Extract the (X, Y) coordinate from the center of the cell holding the provided text.  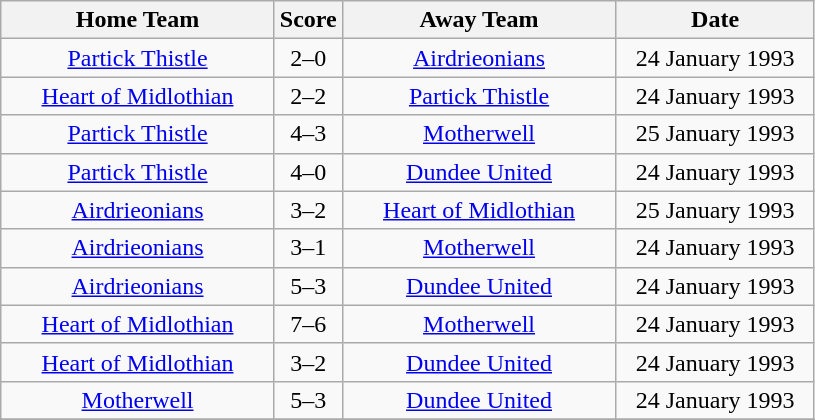
Score (308, 20)
Away Team (479, 20)
3–1 (308, 248)
2–2 (308, 96)
4–0 (308, 172)
Home Team (138, 20)
Date (716, 20)
7–6 (308, 324)
2–0 (308, 58)
4–3 (308, 134)
